Locate the cell with the specified text and output its [x, y] center coordinate. 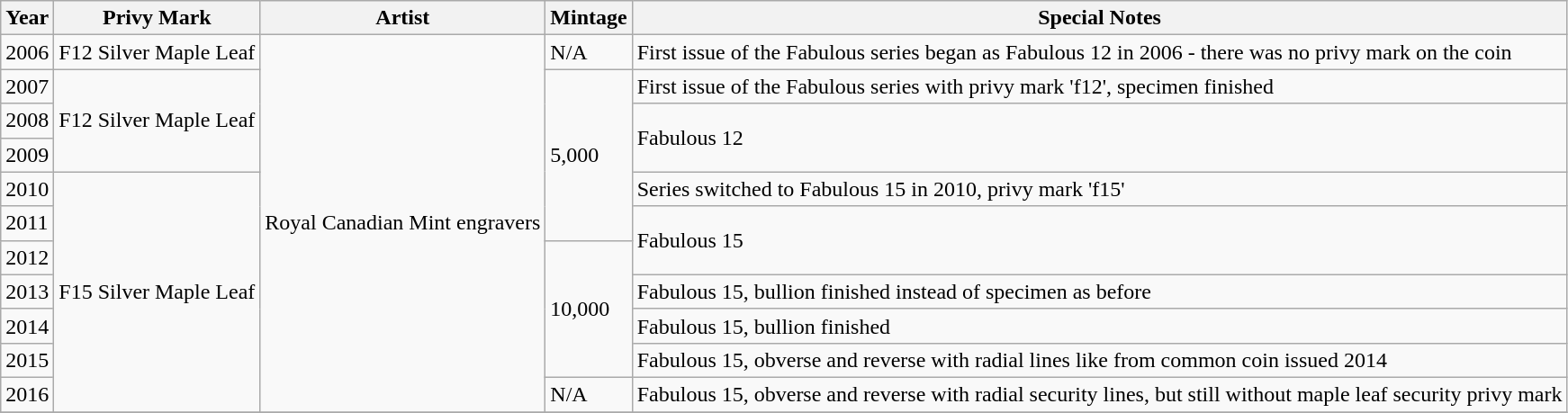
Series switched to Fabulous 15 in 2010, privy mark 'f15' [1100, 189]
2013 [27, 292]
2016 [27, 394]
5,000 [589, 155]
2009 [27, 155]
2011 [27, 223]
2008 [27, 121]
Royal Canadian Mint engravers [403, 223]
Special Notes [1100, 18]
First issue of the Fabulous series began as Fabulous 12 in 2006 - there was no privy mark on the coin [1100, 52]
Fabulous 15, obverse and reverse with radial security lines, but still without maple leaf security privy mark [1100, 394]
2010 [27, 189]
2014 [27, 326]
Fabulous 12 [1100, 138]
10,000 [589, 309]
Privy Mark [157, 18]
Year [27, 18]
Mintage [589, 18]
2012 [27, 257]
2007 [27, 86]
Fabulous 15, bullion finished instead of specimen as before [1100, 292]
2006 [27, 52]
Fabulous 15 [1100, 240]
2015 [27, 360]
Fabulous 15, obverse and reverse with radial lines like from common coin issued 2014 [1100, 360]
Fabulous 15, bullion finished [1100, 326]
First issue of the Fabulous series with privy mark 'f12', specimen finished [1100, 86]
F15 Silver Maple Leaf [157, 292]
Artist [403, 18]
